Pinpoint the cell where the given text exists, returning its (x, y) midpoint coordinate. 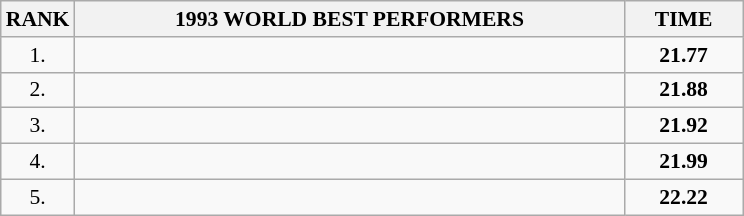
4. (38, 162)
21.77 (684, 55)
2. (38, 90)
21.92 (684, 126)
1993 WORLD BEST PERFORMERS (349, 19)
22.22 (684, 197)
3. (38, 126)
5. (38, 197)
21.99 (684, 162)
TIME (684, 19)
1. (38, 55)
21.88 (684, 90)
RANK (38, 19)
